For the text-containing cell, return its midpoint in (X, Y) coordinate format. 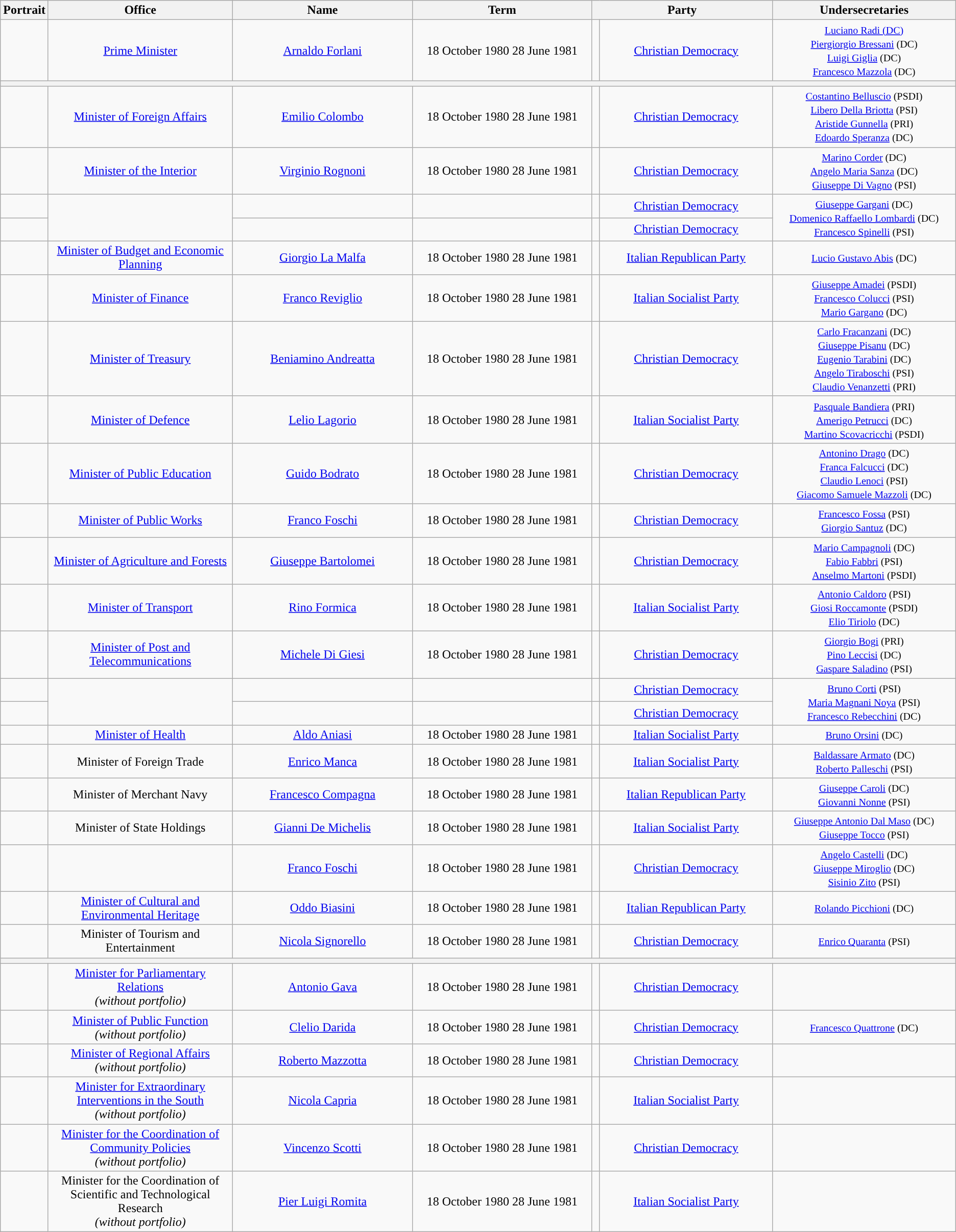
Mario Campagnoli (DC) Fabio Fabbri (PSI) Anselmo Martoni (PSDI) (864, 561)
Michele Di Giesi (323, 655)
Minister of Defence (140, 419)
Minister of Finance (140, 298)
Guido Bodrato (323, 473)
Beniamino Andreatta (323, 359)
Enrico Manca (323, 761)
Antonino Drago (DC) Franca Falcucci (DC) Claudio Lenoci (PSI) Giacomo Samuele Mazzoli (DC) (864, 473)
Undersecretaries (864, 10)
Minister of State Holdings (140, 827)
Minister of Public Function (without portfolio) (140, 1027)
Minister of Transport (140, 608)
Portrait (25, 10)
Minister for Parliamentary Relations (without portfolio) (140, 987)
Minister of Regional Affairs (without portfolio) (140, 1060)
Rolando Picchioni (DC) (864, 908)
Giuseppe Gargani (DC) Domenico Raffaello Lombardi (DC) Francesco Spinelli (PSI) (864, 218)
Giorgio La Malfa (323, 257)
Minister for Extraordinary Interventions in the South (without portfolio) (140, 1100)
Aldo Aniasi (323, 735)
Party (682, 10)
Bruno Corti (PSI) Maria Magnani Noya (PSI) Francesco Rebecchini (DC) (864, 702)
Minister of Post and Telecommunications (140, 655)
Emilio Colombo (323, 116)
Term (503, 10)
Lelio Lagorio (323, 419)
Minister for the Coordination of Community Policies (without portfolio) (140, 1147)
Baldassare Armato (DC) Roberto Palleschi (PSI) (864, 761)
Pasquale Bandiera (PRI) Amerigo Petrucci (DC) Martino Scovacricchi (PSDI) (864, 419)
Minister of Public Education (140, 473)
Angelo Castelli (DC) Giuseppe Miroglio (DC) Sisinio Zito (PSI) (864, 868)
Giorgio Bogi (PRI) Pino Leccisi (DC) Gaspare Saladino (PSI) (864, 655)
Costantino Belluscio (PSDI) Libero Della Briotta (PSI) Aristide Gunnella (PRI) Edoardo Speranza (DC) (864, 116)
Luciano Radi (DC) Piergiorgio Bressani (DC) Luigi Giglia (DC) Francesco Mazzola (DC) (864, 50)
Pier Luigi Romita (323, 1201)
Enrico Quaranta (PSI) (864, 941)
Minister of Tourism and Entertainment (140, 941)
Lucio Gustavo Abis (DC) (864, 257)
Office (140, 10)
Marino Corder (DC) Angelo Maria Sanza (DC) Giuseppe Di Vagno (PSI) (864, 171)
Carlo Fracanzani (DC) Giuseppe Pisanu (DC) Eugenio Tarabini (DC) Angelo Tiraboschi (PSI) Claudio Venanzetti (PRI) (864, 359)
Bruno Orsini (DC) (864, 735)
Vincenzo Scotti (323, 1147)
Minister of Public Works (140, 520)
Minister for the Coordination of Scientific and Technological Research (without portfolio) (140, 1201)
Arnaldo Forlani (323, 50)
Minister of Foreign Trade (140, 761)
Minister of Cultural and Environmental Heritage (140, 908)
Francesco Fossa (PSI) Giorgio Santuz (DC) (864, 520)
Name (323, 10)
Minister of the Interior (140, 171)
Giuseppe Antonio Dal Maso (DC) Giuseppe Tocco (PSI) (864, 827)
Rino Formica (323, 608)
Minister of Foreign Affairs (140, 116)
Giuseppe Caroli (DC) Giovanni Nonne (PSI) (864, 795)
Gianni De Michelis (323, 827)
Prime Minister (140, 50)
Minister of Merchant Navy (140, 795)
Giuseppe Amadei (PSDI) Francesco Colucci (PSI) Mario Gargano (DC) (864, 298)
Francesco Quattrone (DC) (864, 1027)
Roberto Mazzotta (323, 1060)
Minister of Health (140, 735)
Minister of Budget and Economic Planning (140, 257)
Antonio Caldoro (PSI) Giosi Roccamonte (PSDI) Elio Tiriolo (DC) (864, 608)
Francesco Compagna (323, 795)
Antonio Gava (323, 987)
Nicola Capria (323, 1100)
Minister of Treasury (140, 359)
Oddo Biasini (323, 908)
Clelio Darida (323, 1027)
Virginio Rognoni (323, 171)
Franco Reviglio (323, 298)
Giuseppe Bartolomei (323, 561)
Nicola Signorello (323, 941)
Minister of Agriculture and Forests (140, 561)
